For the text-containing cell, return its midpoint in (x, y) coordinate format. 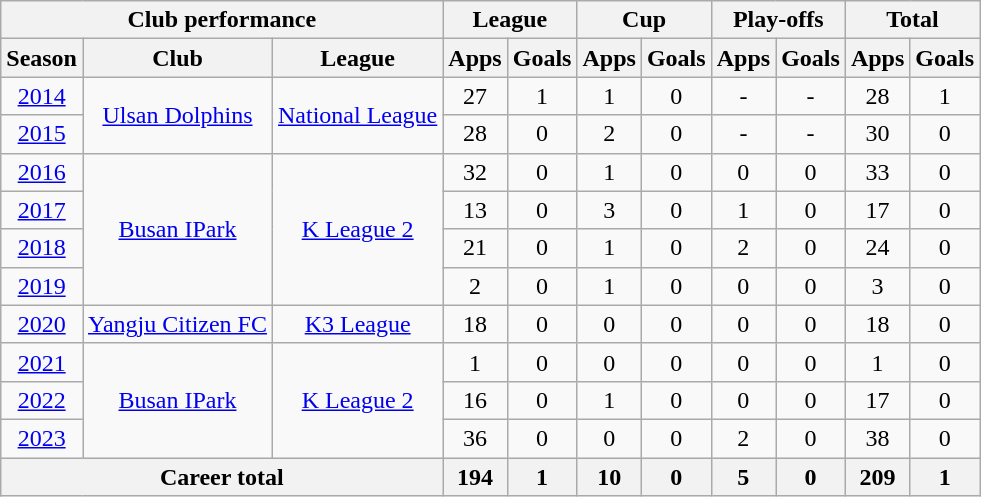
2017 (42, 210)
2023 (42, 438)
13 (475, 210)
Season (42, 58)
21 (475, 248)
Club (177, 58)
38 (877, 438)
2020 (42, 324)
Play-offs (778, 20)
2015 (42, 134)
K3 League (357, 324)
Club performance (222, 20)
Total (912, 20)
194 (475, 477)
2018 (42, 248)
209 (877, 477)
Cup (644, 20)
2022 (42, 400)
36 (475, 438)
16 (475, 400)
27 (475, 96)
2021 (42, 362)
2016 (42, 172)
10 (609, 477)
Yangju Citizen FC (177, 324)
National League (357, 115)
5 (743, 477)
2014 (42, 96)
33 (877, 172)
32 (475, 172)
2019 (42, 286)
Ulsan Dolphins (177, 115)
Career total (222, 477)
30 (877, 134)
24 (877, 248)
